Find where the given text appears and provide that cell's center as (X, Y) coordinate. 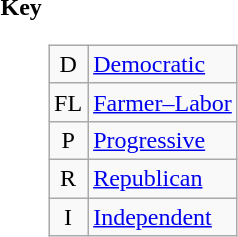
R (68, 178)
Republican (163, 178)
Independent (163, 217)
Progressive (163, 140)
Democratic (163, 64)
D (68, 64)
Farmer–Labor (163, 102)
P (68, 140)
I (68, 217)
FL (68, 102)
